Detect which cell encompasses the target text, then output its (x, y) center coordinate. 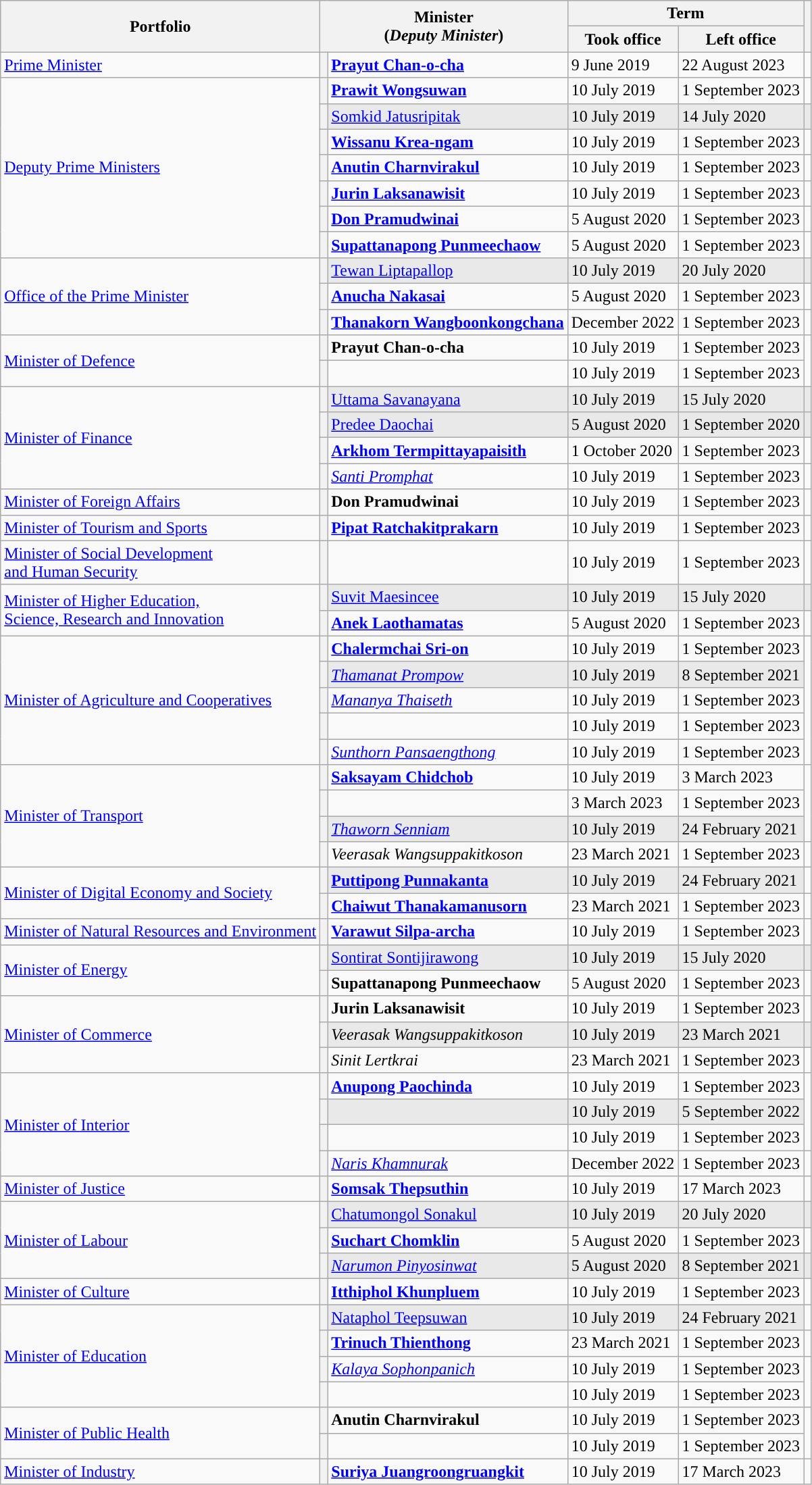
Minister of Tourism and Sports (161, 528)
Nataphol Teepsuwan (447, 1317)
22 August 2023 (741, 65)
Minister of Digital Economy and Society (161, 893)
Portfolio (161, 26)
Santi Promphat (447, 476)
Took office (623, 39)
Kalaya Sophonpanich (447, 1369)
Minister of Agriculture and Cooperatives (161, 700)
Wissanu Krea-ngam (447, 142)
Minister of Justice (161, 1189)
Minister of Labour (161, 1240)
Minister of Higher Education,Science, Research and Innovation (161, 610)
Chatumongol Sonakul (447, 1215)
Tewan Liptapallop (447, 270)
Somsak Thepsuthin (447, 1189)
1 October 2020 (623, 451)
Minister of Commerce (161, 1034)
Left office (741, 39)
Anucha Nakasai (447, 296)
Minister of Transport (161, 816)
Deputy Prime Ministers (161, 168)
Uttama Savanayana (447, 399)
Chalermchai Sri-on (447, 649)
Minister of Social Developmentand Human Security (161, 562)
Chaiwut Thanakamanusorn (447, 906)
Mananya Thaiseth (447, 700)
Varawut Silpa-archa (447, 932)
Itthiphol Khunpluem (447, 1292)
Sontirat Sontijirawong (447, 957)
Prawit Wongsuwan (447, 91)
Somkid Jatusripitak (447, 116)
Prime Minister (161, 65)
Predee Daochai (447, 425)
Pipat Ratchakitprakarn (447, 528)
14 July 2020 (741, 116)
Anek Laothamatas (447, 623)
Trinuch Thienthong (447, 1343)
Naris Khamnurak (447, 1163)
Sinit Lertkrai (447, 1060)
Saksayam Chidchob (447, 778)
Suriya Juangroongruangkit (447, 1471)
Thaworn Senniam (447, 829)
Minister of Public Health (161, 1433)
Suvit Maesincee (447, 597)
Arkhom Termpittayapaisith (447, 451)
Minister(Deputy Minister) (445, 26)
Minister of Foreign Affairs (161, 502)
Minister of Energy (161, 970)
Minister of Defence (161, 361)
Term (685, 14)
Thamanat Prompow (447, 674)
Minister of Culture (161, 1292)
Anupong Paochinda (447, 1086)
Thanakorn Wangboonkongchana (447, 322)
Suchart Chomklin (447, 1240)
Minister of Interior (161, 1124)
Sunthorn Pansaengthong (447, 752)
Minister of Education (161, 1356)
Puttipong Punnakanta (447, 880)
Minister of Industry (161, 1471)
Office of the Prime Minister (161, 296)
Minister of Natural Resources and Environment (161, 932)
5 September 2022 (741, 1111)
Narumon Pinyosinwat (447, 1266)
1 September 2020 (741, 425)
Minister of Finance (161, 438)
9 June 2019 (623, 65)
